Capture the cell that displays the provided text and extract its [x, y] central coordinate. 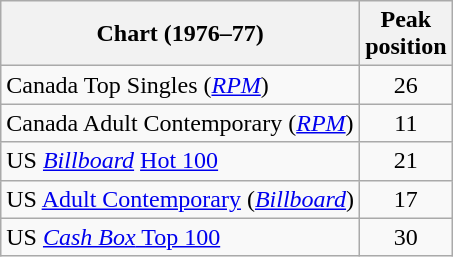
Peakposition [406, 34]
Chart (1976–77) [180, 34]
11 [406, 123]
26 [406, 85]
US Billboard Hot 100 [180, 161]
Canada Adult Contemporary (RPM) [180, 123]
US Adult Contemporary (Billboard) [180, 199]
17 [406, 199]
US Cash Box Top 100 [180, 237]
Canada Top Singles (RPM) [180, 85]
30 [406, 237]
21 [406, 161]
